Find where the given text appears and provide that cell's center as [x, y] coordinate. 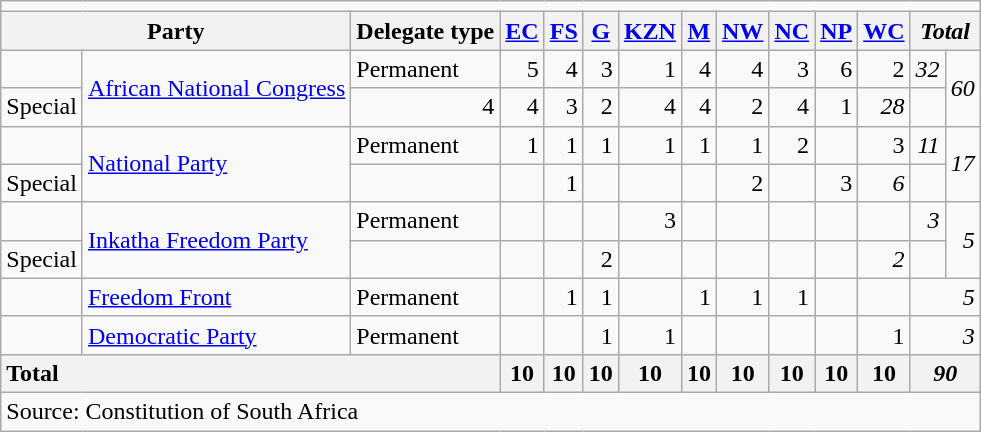
32 [928, 69]
60 [962, 88]
FS [564, 31]
Party [176, 31]
NP [836, 31]
NW [742, 31]
G [600, 31]
90 [945, 373]
11 [928, 145]
National Party [216, 164]
KZN [650, 31]
M [698, 31]
Inkatha Freedom Party [216, 240]
NC [792, 31]
Delegate type [426, 31]
Source: Constitution of South Africa [490, 411]
WC [884, 31]
African National Congress [216, 88]
Freedom Front [216, 297]
17 [962, 164]
28 [884, 107]
Democratic Party [216, 335]
EC [522, 31]
